Provide the (X, Y) coordinate of the cell's center where the given text is located.  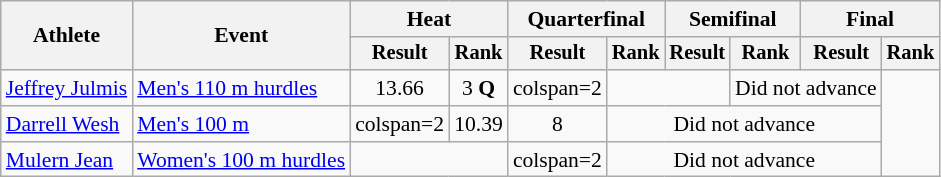
10.39 (478, 124)
13.66 (400, 88)
8 (558, 124)
Quarterfinal (586, 19)
Men's 100 m (241, 124)
Athlete (66, 36)
Men's 110 m hurdles (241, 88)
Darrell Wesh (66, 124)
Semifinal (732, 19)
Heat (429, 19)
Final (870, 19)
3 Q (478, 88)
Jeffrey Julmis (66, 88)
Event (241, 36)
